Identify which cell holds the provided text, then report its [x, y] central coordinate. 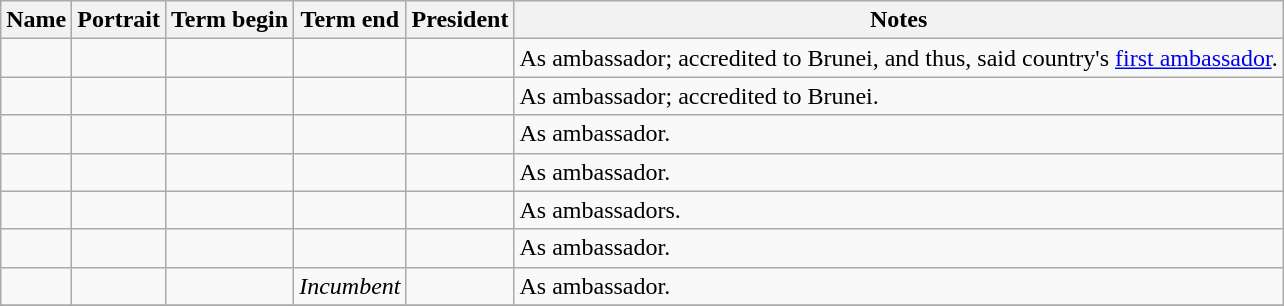
Incumbent [350, 286]
As ambassador; accredited to Brunei. [898, 96]
As ambassador; accredited to Brunei, and thus, said country's first ambassador. [898, 58]
Term end [350, 20]
As ambassadors. [898, 210]
Notes [898, 20]
Portrait [119, 20]
President [460, 20]
Name [36, 20]
Term begin [229, 20]
